Provide the (X, Y) coordinate of the cell's center where the given text is located.  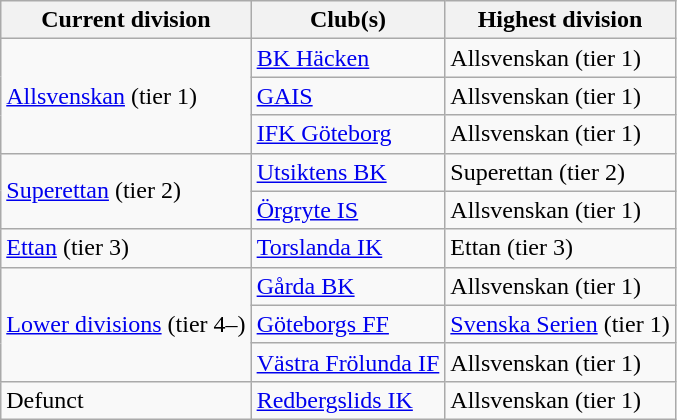
Torslanda IK (348, 248)
Redbergslids IK (348, 400)
Göteborgs FF (348, 324)
GAIS (348, 96)
IFK Göteborg (348, 134)
Lower divisions (tier 4–) (126, 324)
Örgryte IS (348, 210)
Utsiktens BK (348, 172)
Defunct (126, 400)
Highest division (560, 20)
Gårda BK (348, 286)
BK Häcken (348, 58)
Västra Frölunda IF (348, 362)
Current division (126, 20)
Svenska Serien (tier 1) (560, 324)
Club(s) (348, 20)
